From the cell containing the given text, extract its center point as [X, Y] coordinate. 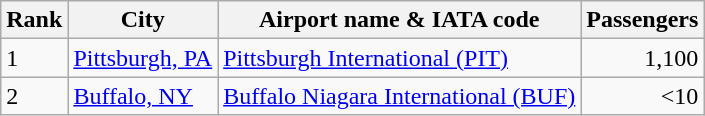
Buffalo Niagara International (BUF) [400, 96]
Buffalo, NY [143, 96]
Rank [34, 20]
Pittsburgh, PA [143, 58]
Passengers [642, 20]
City [143, 20]
1 [34, 58]
2 [34, 96]
Airport name & IATA code [400, 20]
<10 [642, 96]
1,100 [642, 58]
Pittsburgh International (PIT) [400, 58]
